Capture the cell that displays the provided text and extract its [X, Y] central coordinate. 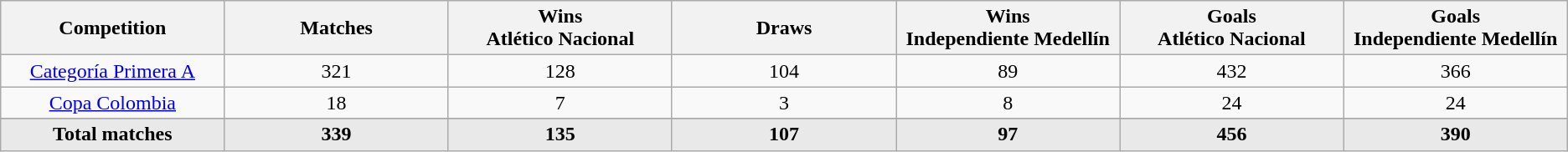
107 [784, 134]
128 [560, 71]
366 [1456, 71]
135 [560, 134]
339 [337, 134]
104 [784, 71]
18 [337, 103]
Copa Colombia [112, 103]
432 [1231, 71]
321 [337, 71]
97 [1008, 134]
Competition [112, 28]
Draws [784, 28]
Matches [337, 28]
GoalsAtlético Nacional [1231, 28]
WinsAtlético Nacional [560, 28]
Total matches [112, 134]
Categoría Primera A [112, 71]
WinsIndependiente Medellín [1008, 28]
390 [1456, 134]
7 [560, 103]
8 [1008, 103]
89 [1008, 71]
3 [784, 103]
GoalsIndependiente Medellín [1456, 28]
456 [1231, 134]
